Determine the (x, y) coordinate at the center of the cell enclosing the given text.  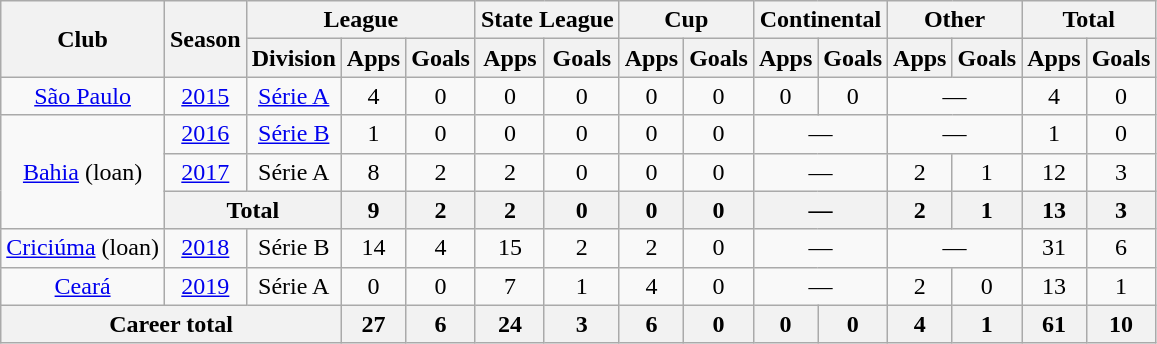
10 (1121, 324)
2018 (205, 248)
Continental (820, 20)
61 (1054, 324)
Club (83, 39)
2016 (205, 134)
7 (510, 286)
Bahia (loan) (83, 172)
2019 (205, 286)
São Paulo (83, 96)
Division (294, 58)
Ceará (83, 286)
2017 (205, 172)
Career total (172, 324)
31 (1054, 248)
2015 (205, 96)
14 (373, 248)
8 (373, 172)
League (360, 20)
15 (510, 248)
24 (510, 324)
9 (373, 210)
State League (547, 20)
27 (373, 324)
Criciúma (loan) (83, 248)
Cup (686, 20)
12 (1054, 172)
Other (955, 20)
Season (205, 39)
